Scan for the cell matching the given text and deliver its (x, y) coordinate at center. 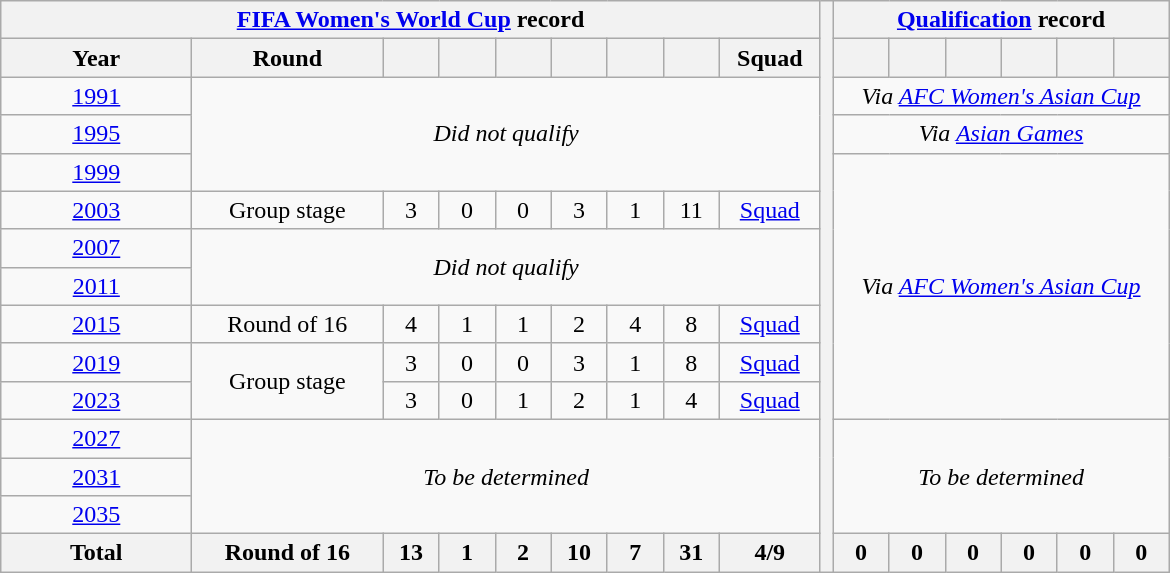
2031 (96, 477)
Round (288, 58)
11 (691, 210)
Total (96, 553)
Qualification record (1001, 20)
4/9 (770, 553)
1991 (96, 96)
13 (411, 553)
31 (691, 553)
2035 (96, 515)
2011 (96, 286)
2023 (96, 400)
Year (96, 58)
2027 (96, 438)
2003 (96, 210)
Via Asian Games (1001, 134)
2007 (96, 248)
2015 (96, 324)
FIFA Women's World Cup record (411, 20)
7 (635, 553)
1999 (96, 172)
2019 (96, 362)
10 (579, 553)
1995 (96, 134)
